Search for the cell housing the specified text and yield its [X, Y] center coordinate. 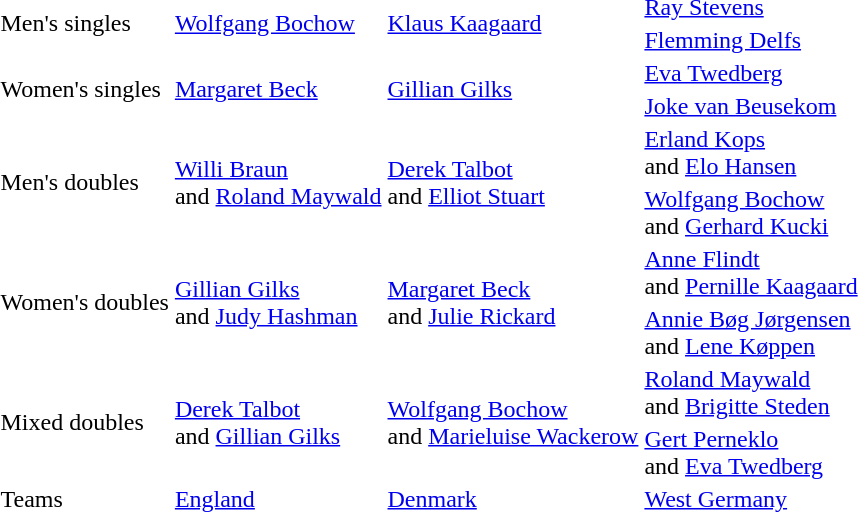
Derek Talbotand Elliot Stuart [513, 182]
Wolfgang Bochowand Marieluise Wackerow [513, 422]
Derek Talbotand Gillian Gilks [278, 422]
Margaret Beck [278, 90]
Willi Braunand Roland Maywald [278, 182]
Margaret Beckand Julie Rickard [513, 302]
Gillian Gilks [513, 90]
Gillian Gilksand Judy Hashman [278, 302]
